Output the [X, Y] coordinate of the center of the cell containing the given text.  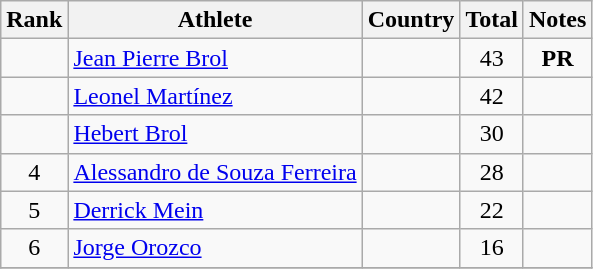
Hebert Brol [215, 134]
Leonel Martínez [215, 96]
Country [411, 20]
PR [557, 58]
Rank [34, 20]
Derrick Mein [215, 210]
22 [492, 210]
42 [492, 96]
Athlete [215, 20]
6 [34, 248]
43 [492, 58]
Notes [557, 20]
28 [492, 172]
5 [34, 210]
Jorge Orozco [215, 248]
16 [492, 248]
4 [34, 172]
Alessandro de Souza Ferreira [215, 172]
Total [492, 20]
Jean Pierre Brol [215, 58]
30 [492, 134]
